From the cell containing the given text, extract its center point as [X, Y] coordinate. 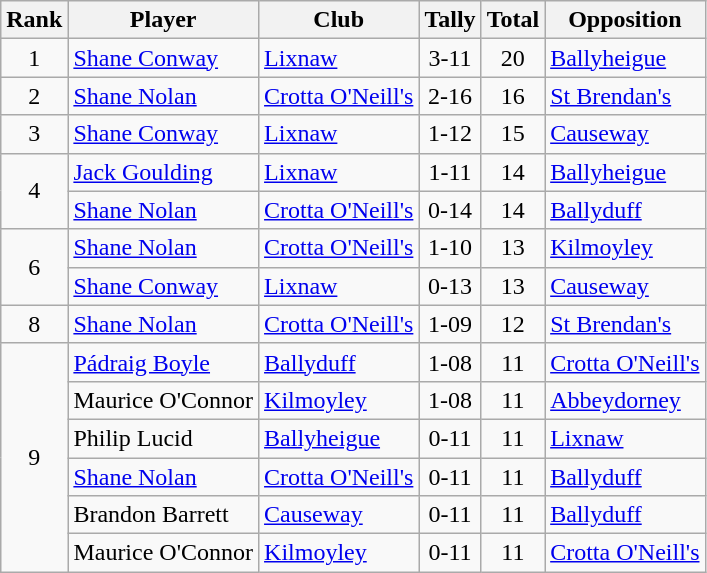
3-11 [450, 58]
Brandon Barrett [164, 515]
0-13 [450, 286]
Club [339, 20]
1-11 [450, 172]
12 [513, 324]
3 [34, 134]
6 [34, 267]
1-10 [450, 248]
Abbeydorney [625, 400]
4 [34, 191]
Tally [450, 20]
Player [164, 20]
20 [513, 58]
0-14 [450, 210]
8 [34, 324]
1 [34, 58]
15 [513, 134]
2 [34, 96]
2-16 [450, 96]
1-09 [450, 324]
Pádraig Boyle [164, 362]
Rank [34, 20]
9 [34, 457]
Jack Goulding [164, 172]
Total [513, 20]
16 [513, 96]
Opposition [625, 20]
Philip Lucid [164, 438]
1-12 [450, 134]
